Return [x, y] of the center of cell containing provided text 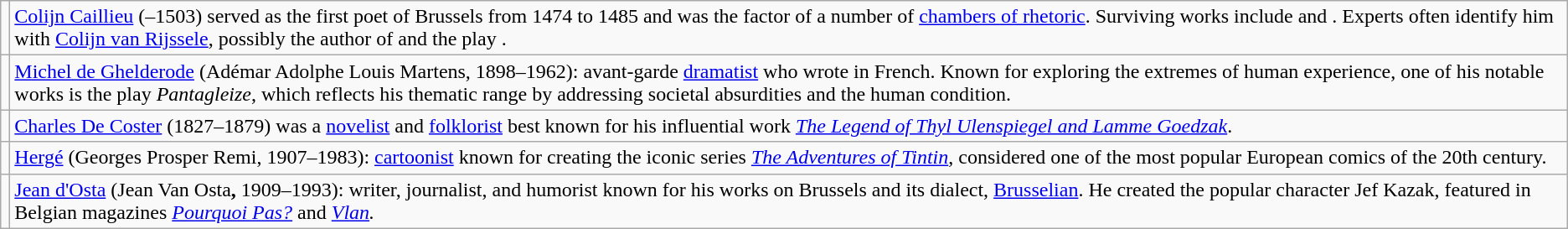
Charles De Coster (1827–1879) was a novelist and folklorist best known for his influential work The Legend of Thyl Ulenspiegel and Lamme Goedzak. [789, 126]
